Identify which cell holds the provided text, then report its [X, Y] central coordinate. 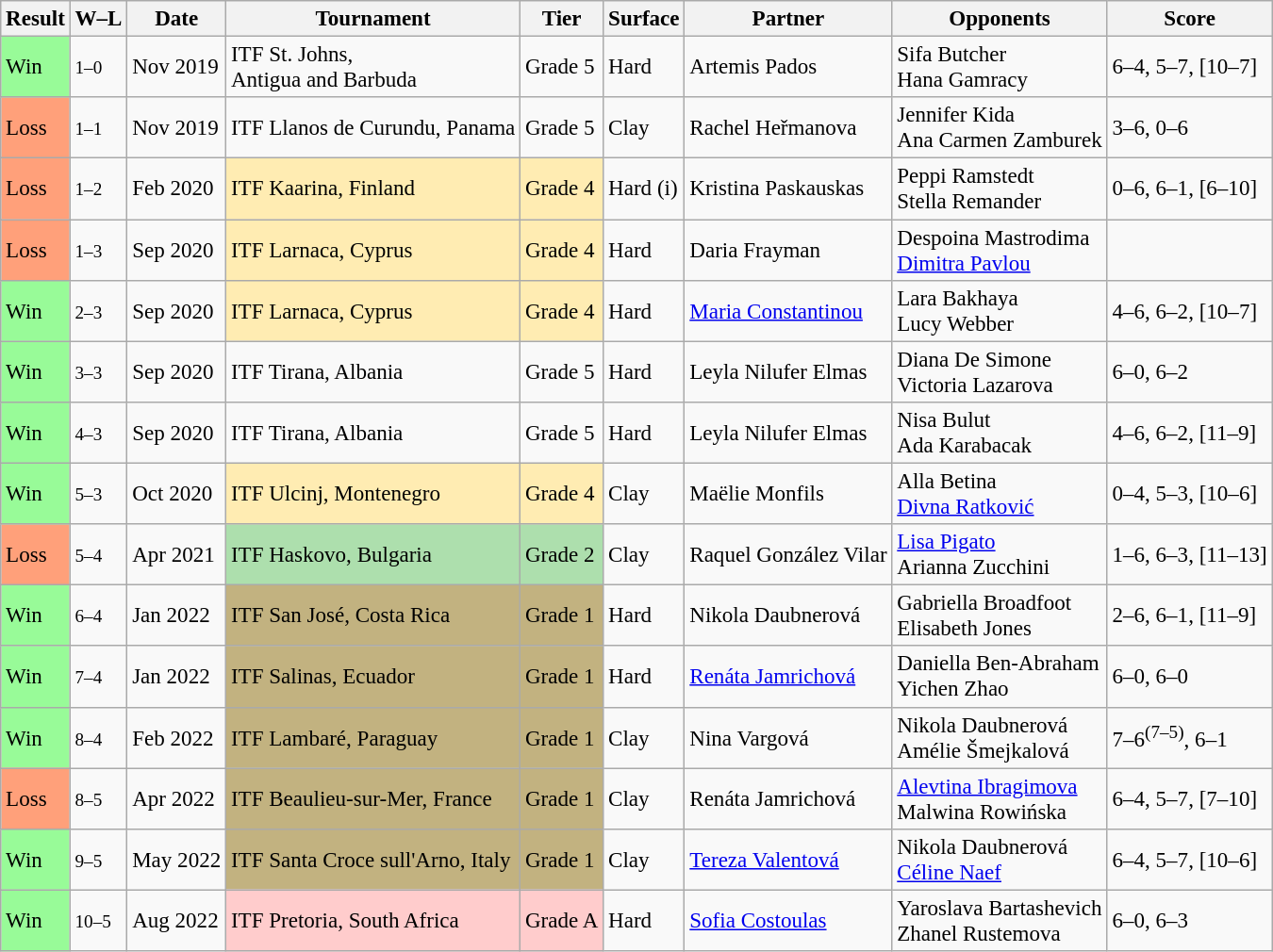
1–6, 6–3, [11–13] [1190, 554]
Daniella Ben-Abraham Yichen Zhao [1000, 677]
Opponents [1000, 19]
Lisa Pigato Arianna Zucchini [1000, 554]
1–1 [98, 128]
7–4 [98, 677]
ITF St. Johns, Antigua and Barbuda [373, 68]
Nikola Daubnerová Céline Naef [1000, 860]
Kristina Paskauskas [788, 189]
4–3 [98, 434]
Diana De Simone Victoria Lazarova [1000, 371]
5–4 [98, 554]
6–0, 6–2 [1190, 371]
May 2022 [177, 860]
Tereza Valentová [788, 860]
Partner [788, 19]
Date [177, 19]
ITF Salinas, Ecuador [373, 677]
Yaroslava Bartashevich Zhanel Rustemova [1000, 920]
Rachel Heřmanova [788, 128]
Result [36, 19]
ITF Llanos de Curundu, Panama [373, 128]
Feb 2022 [177, 737]
ITF Ulcinj, Montenegro [373, 494]
Hard (i) [644, 189]
Apr 2022 [177, 799]
Nina Vargová [788, 737]
6–0, 6–3 [1190, 920]
Nisa Bulut Ada Karabacak [1000, 434]
10–5 [98, 920]
Peppi Ramstedt Stella Remander [1000, 189]
1–0 [98, 68]
ITF Pretoria, South Africa [373, 920]
3–6, 0–6 [1190, 128]
Surface [644, 19]
Artemis Pados [788, 68]
ITF San José, Costa Rica [373, 616]
ITF Beaulieu-sur-Mer, France [373, 799]
8–4 [98, 737]
ITF Lambaré, Paraguay [373, 737]
Nikola Daubnerová [788, 616]
ITF Kaarina, Finland [373, 189]
9–5 [98, 860]
Sofia Costoulas [788, 920]
Score [1190, 19]
4–6, 6–2, [11–9] [1190, 434]
Grade A [562, 920]
1–2 [98, 189]
7–6(7–5), 6–1 [1190, 737]
Grade 2 [562, 554]
ITF Haskovo, Bulgaria [373, 554]
Despoina Mastrodima Dimitra Pavlou [1000, 251]
6–4 [98, 616]
1–3 [98, 251]
0–4, 5–3, [10–6] [1190, 494]
0–6, 6–1, [6–10] [1190, 189]
Lara Bakhaya Lucy Webber [1000, 311]
2–6, 6–1, [11–9] [1190, 616]
6–4, 5–7, [10–6] [1190, 860]
8–5 [98, 799]
6–4, 5–7, [7–10] [1190, 799]
Nikola Daubnerová Amélie Šmejkalová [1000, 737]
Alevtina Ibragimova Malwina Rowińska [1000, 799]
Raquel González Vilar [788, 554]
6–4, 5–7, [10–7] [1190, 68]
Maria Constantinou [788, 311]
3–3 [98, 371]
Feb 2020 [177, 189]
6–0, 6–0 [1190, 677]
Daria Frayman [788, 251]
W–L [98, 19]
Aug 2022 [177, 920]
Jennifer Kida Ana Carmen Zamburek [1000, 128]
ITF Santa Croce sull'Arno, Italy [373, 860]
Oct 2020 [177, 494]
Tier [562, 19]
Gabriella Broadfoot Elisabeth Jones [1000, 616]
5–3 [98, 494]
Sifa Butcher Hana Gamracy [1000, 68]
Maëlie Monfils [788, 494]
Apr 2021 [177, 554]
4–6, 6–2, [10–7] [1190, 311]
Alla Betina Divna Ratković [1000, 494]
2–3 [98, 311]
Tournament [373, 19]
